Capture the cell that displays the provided text and extract its (X, Y) central coordinate. 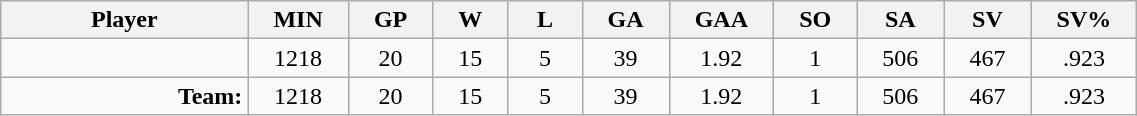
GAA (721, 20)
SV (988, 20)
MIN (298, 20)
GA (626, 20)
SO (816, 20)
Player (124, 20)
GP (390, 20)
L (545, 20)
SA (900, 20)
SV% (1084, 20)
Team: (124, 96)
W (470, 20)
